Determine the (x, y) coordinate at the center of the cell enclosing the given text.  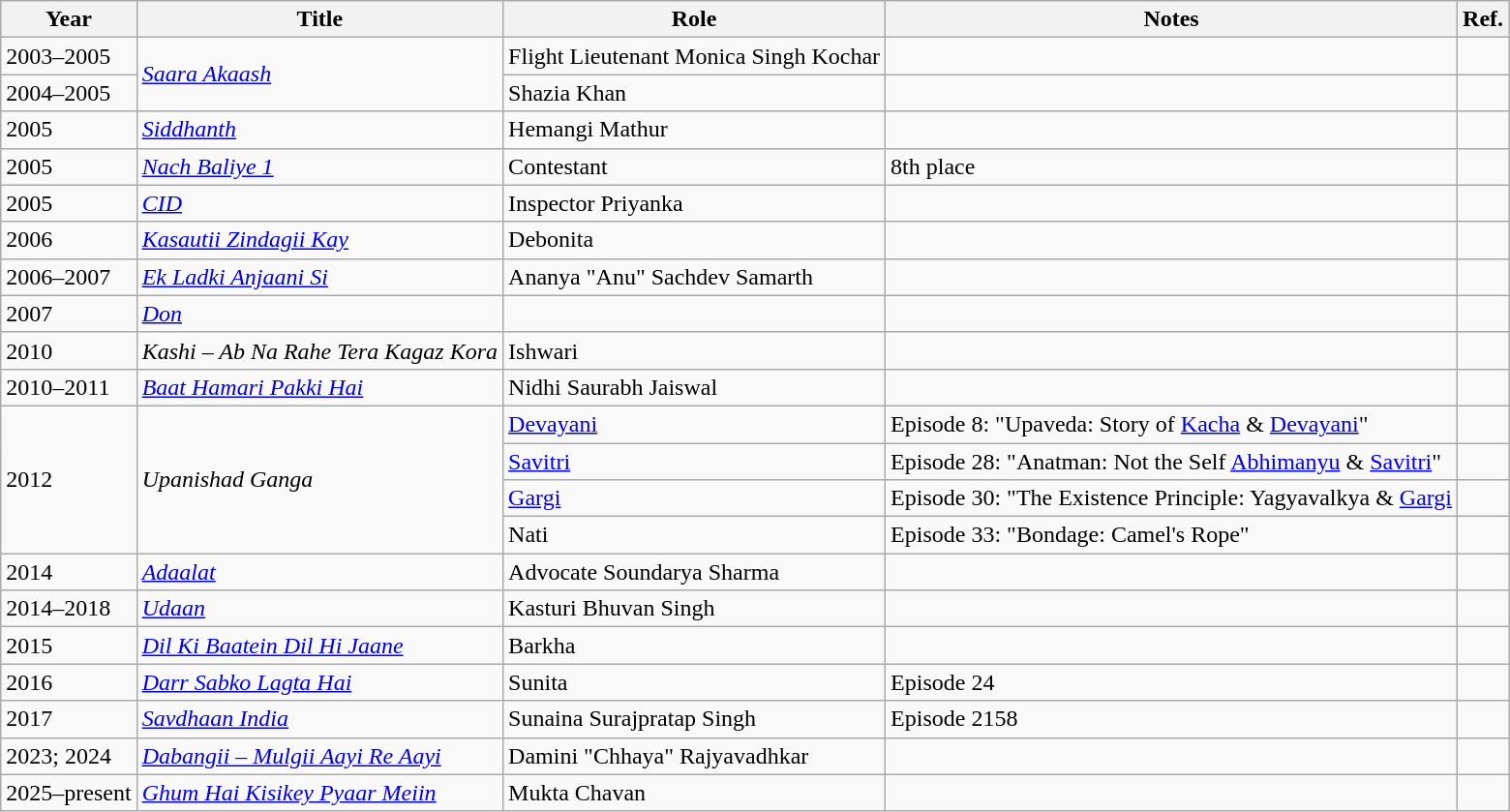
Ghum Hai Kisikey Pyaar Meiin (319, 793)
2010–2011 (69, 387)
Notes (1171, 19)
2017 (69, 719)
2004–2005 (69, 93)
Episode 24 (1171, 682)
Shazia Khan (695, 93)
Episode 2158 (1171, 719)
2006 (69, 240)
Saara Akaash (319, 75)
Episode 30: "The Existence Principle: Yagyavalkya & Gargi (1171, 498)
Sunita (695, 682)
2010 (69, 350)
Sunaina Surajpratap Singh (695, 719)
2015 (69, 646)
Nidhi Saurabh Jaiswal (695, 387)
Kasautii Zindagii Kay (319, 240)
Siddhanth (319, 130)
Damini "Chhaya" Rajyavadhkar (695, 756)
Hemangi Mathur (695, 130)
Savdhaan India (319, 719)
2014–2018 (69, 609)
Udaan (319, 609)
Nach Baliye 1 (319, 166)
Mukta Chavan (695, 793)
Year (69, 19)
CID (319, 203)
2003–2005 (69, 56)
Darr Sabko Lagta Hai (319, 682)
Ishwari (695, 350)
2016 (69, 682)
Advocate Soundarya Sharma (695, 572)
2006–2007 (69, 277)
Ref. (1483, 19)
2025–present (69, 793)
2007 (69, 314)
Adaalat (319, 572)
Nati (695, 535)
Debonita (695, 240)
Barkha (695, 646)
Devayani (695, 424)
Ek Ladki Anjaani Si (319, 277)
Inspector Priyanka (695, 203)
Title (319, 19)
Role (695, 19)
2023; 2024 (69, 756)
Dil Ki Baatein Dil Hi Jaane (319, 646)
Flight Lieutenant Monica Singh Kochar (695, 56)
Don (319, 314)
Episode 28: "Anatman: Not the Self Abhimanyu & Savitri" (1171, 462)
2014 (69, 572)
Gargi (695, 498)
Contestant (695, 166)
Ananya "Anu" Sachdev Samarth (695, 277)
Upanishad Ganga (319, 479)
Kasturi Bhuvan Singh (695, 609)
Baat Hamari Pakki Hai (319, 387)
Dabangii – Mulgii Aayi Re Aayi (319, 756)
Episode 33: "Bondage: Camel's Rope" (1171, 535)
2012 (69, 479)
Kashi – Ab Na Rahe Tera Kagaz Kora (319, 350)
Episode 8: "Upaveda: Story of Kacha & Devayani" (1171, 424)
8th place (1171, 166)
Savitri (695, 462)
